Detect which cell encompasses the target text, then output its (x, y) center coordinate. 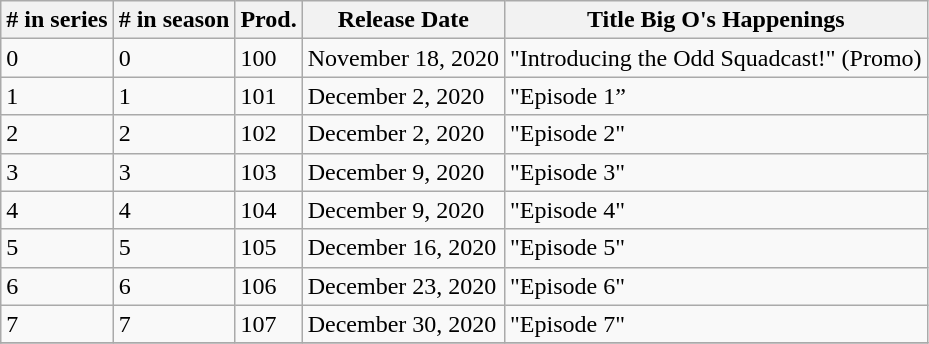
"Episode 1” (716, 96)
106 (268, 286)
102 (268, 134)
# in season (174, 20)
105 (268, 248)
"Introducing the Odd Squadcast!" (Promo) (716, 58)
Release Date (403, 20)
Title Big O's Happenings (716, 20)
"Episode 6" (716, 286)
101 (268, 96)
December 30, 2020 (403, 324)
December 16, 2020 (403, 248)
"Episode 5" (716, 248)
Prod. (268, 20)
"Episode 3" (716, 172)
100 (268, 58)
"Episode 4" (716, 210)
107 (268, 324)
November 18, 2020 (403, 58)
# in series (57, 20)
"Episode 7" (716, 324)
104 (268, 210)
103 (268, 172)
"Episode 2" (716, 134)
December 23, 2020 (403, 286)
